Output the (x, y) coordinate of the center of the cell containing the given text.  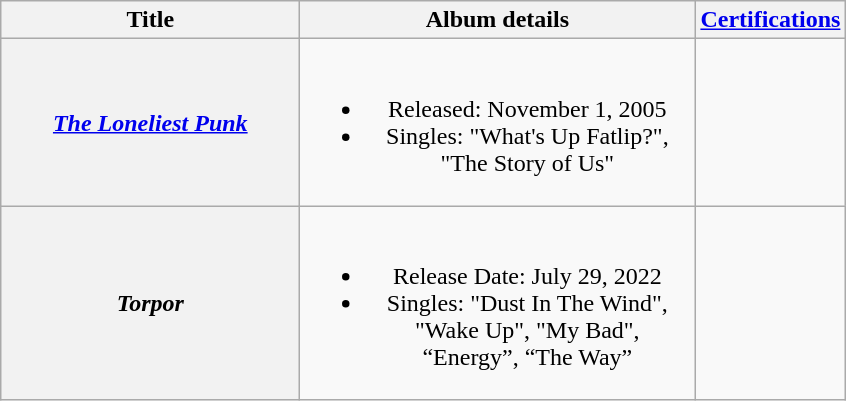
Title (150, 20)
Release Date: July 29, 2022Singles: "Dust In The Wind", "Wake Up", "My Bad", “Energy”, “The Way” (498, 303)
Torpor (150, 303)
The Loneliest Punk (150, 122)
Released: November 1, 2005Singles: "What's Up Fatlip?", "The Story of Us" (498, 122)
Album details (498, 20)
Certifications (770, 20)
